For the text-containing cell, return its midpoint in [X, Y] coordinate format. 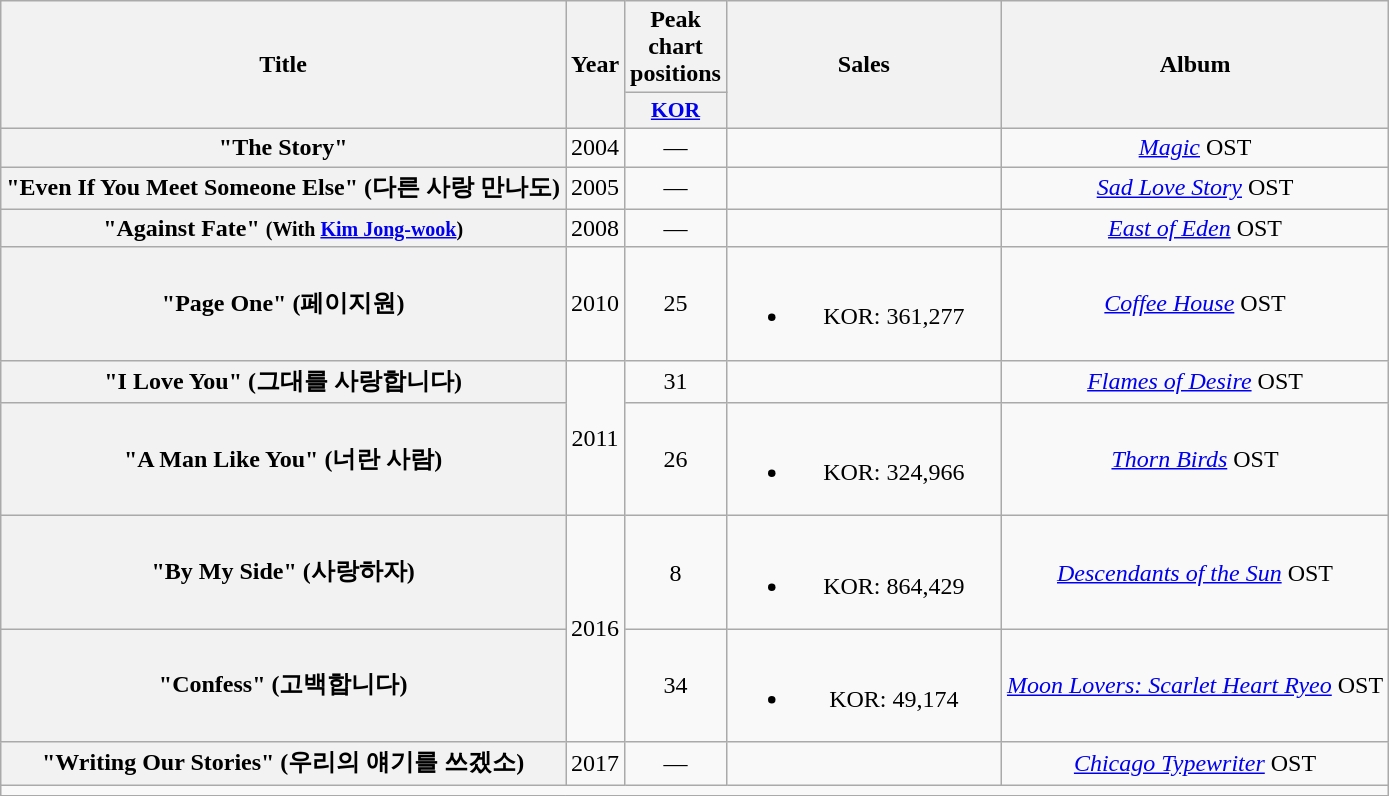
2011 [596, 438]
Peak chart positions [676, 47]
"Writing Our Stories" (우리의 얘기를 쓰겠소) [284, 764]
34 [676, 686]
26 [676, 460]
East of Eden OST [1194, 228]
"Even If You Meet Someone Else" (다른 사랑 만나도) [284, 188]
"By My Side" (사랑하자) [284, 572]
Album [1194, 65]
"The Story" [284, 147]
KOR [676, 111]
KOR: 361,277 [864, 304]
2008 [596, 228]
"A Man Like You" (너란 사람) [284, 460]
Coffee House OST [1194, 304]
8 [676, 572]
2004 [596, 147]
"I Love You" (그대를 사랑합니다) [284, 382]
2017 [596, 764]
KOR: 49,174 [864, 686]
Year [596, 65]
Moon Lovers: Scarlet Heart Ryeo OST [1194, 686]
Descendants of the Sun OST [1194, 572]
"Against Fate" (With Kim Jong-wook) [284, 228]
Sales [864, 65]
2005 [596, 188]
Magic OST [1194, 147]
Title [284, 65]
Flames of Desire OST [1194, 382]
2010 [596, 304]
Sad Love Story OST [1194, 188]
Chicago Typewriter OST [1194, 764]
Thorn Birds OST [1194, 460]
25 [676, 304]
KOR: 324,966 [864, 460]
"Confess" (고백합니다) [284, 686]
31 [676, 382]
"Page One" (페이지원) [284, 304]
KOR: 864,429 [864, 572]
2016 [596, 629]
